Output the (X, Y) coordinate of the center of the cell containing the given text.  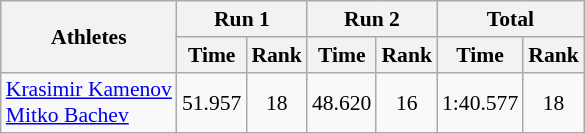
Total (510, 19)
Athletes (89, 36)
16 (406, 102)
51.957 (212, 102)
Run 2 (372, 19)
1:40.577 (480, 102)
48.620 (342, 102)
Run 1 (242, 19)
Krasimir KamenovMitko Bachev (89, 102)
